Return the [x, y] coordinate for the center point of the cell that contains the specified text.  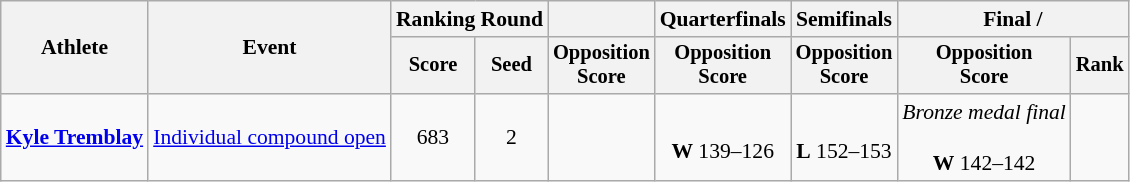
Rank [1100, 66]
W 139–126 [723, 138]
Athlete [74, 48]
Score [433, 66]
683 [433, 138]
Quarterfinals [723, 19]
2 [512, 138]
Seed [512, 66]
Final / [1012, 19]
Semifinals [844, 19]
Ranking Round [470, 19]
Individual compound open [270, 138]
Kyle Tremblay [74, 138]
Bronze medal finalW 142–142 [984, 138]
L 152–153 [844, 138]
Event [270, 48]
